Determine the [X, Y] coordinate at the center of the cell enclosing the given text.  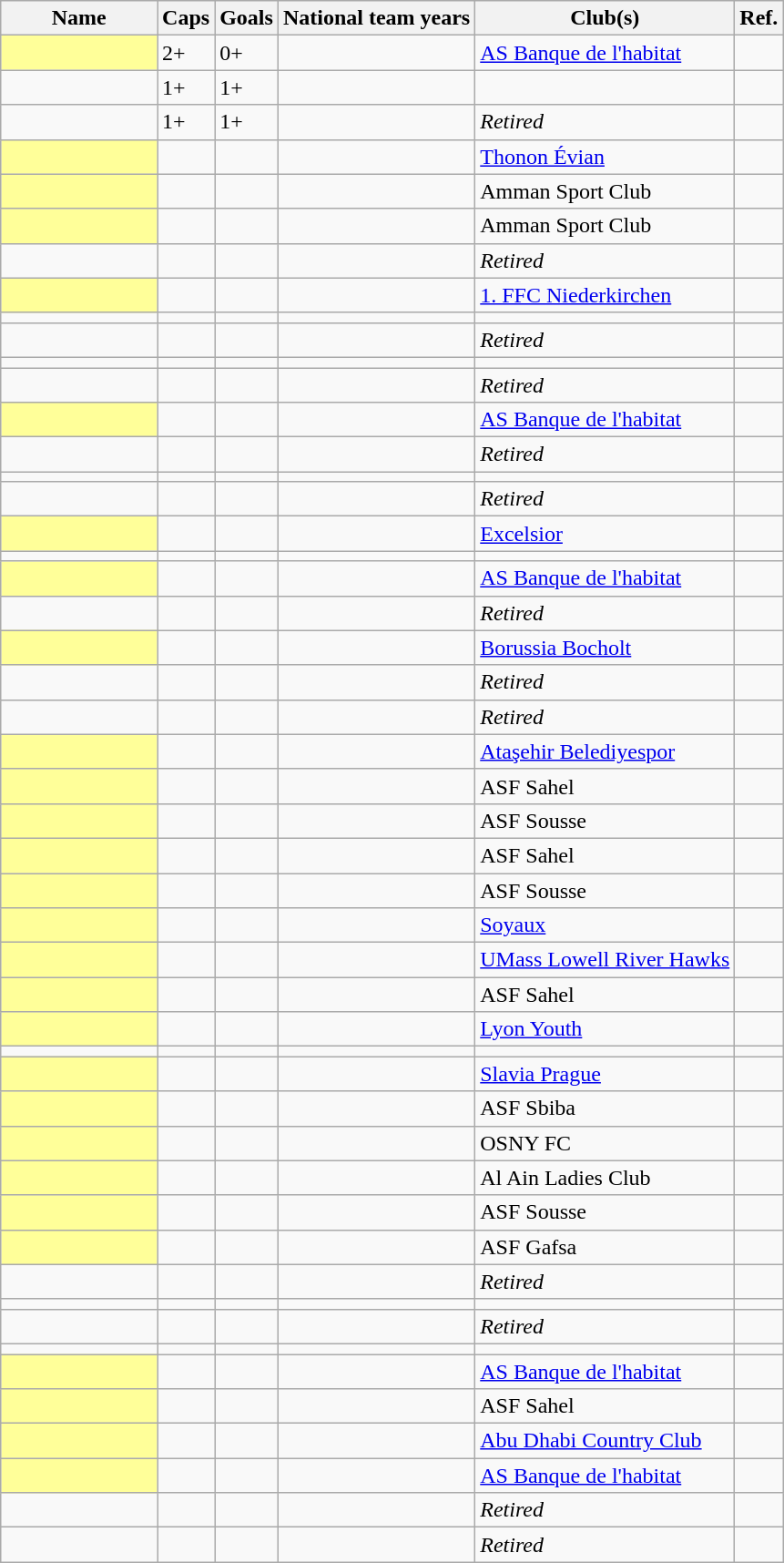
Ref. [759, 18]
Ataşehir Belediyespor [605, 751]
Al Ain Ladies Club [605, 1178]
Soyaux [605, 925]
OSNY FC [605, 1143]
Name [79, 18]
1. FFC Niederkirchen [605, 295]
0+ [247, 53]
Goals [247, 18]
2+ [186, 53]
Club(s) [605, 18]
Abu Dhabi Country Club [605, 1441]
Excelsior [605, 534]
Caps [186, 18]
ASF Sbiba [605, 1108]
Borussia Bocholt [605, 648]
UMass Lowell River Hawks [605, 960]
Slavia Prague [605, 1074]
Lyon Youth [605, 1029]
ASF Gafsa [605, 1247]
Thonon Évian [605, 157]
National team years [376, 18]
